Search for the cell housing the specified text and yield its (X, Y) center coordinate. 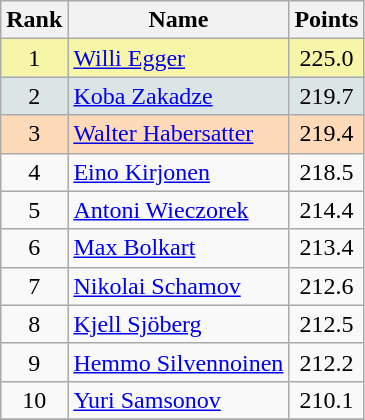
214.4 (326, 210)
6 (34, 248)
Rank (34, 20)
219.7 (326, 96)
Eino Kirjonen (178, 172)
Willi Egger (178, 58)
8 (34, 324)
Yuri Samsonov (178, 400)
9 (34, 362)
Name (178, 20)
10 (34, 400)
4 (34, 172)
212.6 (326, 286)
3 (34, 134)
213.4 (326, 248)
Nikolai Schamov (178, 286)
Hemmo Silvennoinen (178, 362)
Antoni Wieczorek (178, 210)
225.0 (326, 58)
Kjell Sjöberg (178, 324)
212.5 (326, 324)
7 (34, 286)
218.5 (326, 172)
210.1 (326, 400)
2 (34, 96)
5 (34, 210)
212.2 (326, 362)
Koba Zakadze (178, 96)
Max Bolkart (178, 248)
Points (326, 20)
1 (34, 58)
Walter Habersatter (178, 134)
219.4 (326, 134)
